Extract the [x, y] coordinate from the center of the cell holding the provided text.  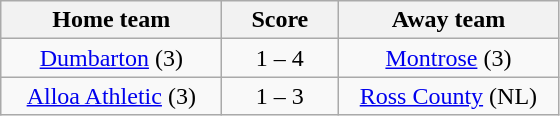
1 – 3 [280, 96]
Dumbarton (3) [112, 58]
Alloa Athletic (3) [112, 96]
Ross County (NL) [448, 96]
Home team [112, 20]
1 – 4 [280, 58]
Montrose (3) [448, 58]
Away team [448, 20]
Score [280, 20]
